Find where the given text appears and provide that cell's center as [x, y] coordinate. 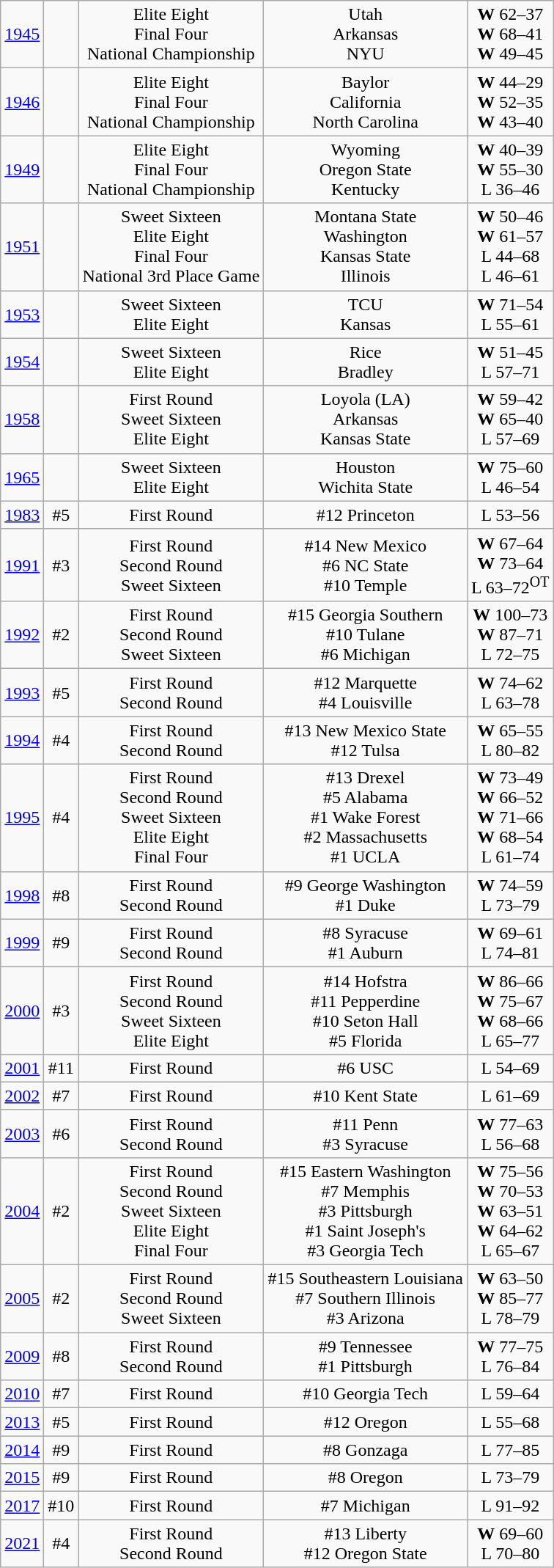
First RoundSweet SixteenElite Eight [171, 420]
Sweet SixteenElite EightFinal FourNational 3rd Place Game [171, 246]
#14 Hofstra#11 Pepperdine#10 Seton Hall#5 Florida [366, 1011]
1992 [22, 635]
2000 [22, 1011]
W 63–50W 85–77L 78–79 [511, 1299]
1994 [22, 741]
2005 [22, 1299]
W 77–75L 76–84 [511, 1357]
#8 Oregon [366, 1478]
#14 New Mexico#6 NC State#10 Temple [366, 565]
RiceBradley [366, 362]
#7 Michigan [366, 1506]
1999 [22, 943]
L 91–92 [511, 1506]
2014 [22, 1450]
TCUKansas [366, 314]
#13 Drexel#5 Alabama#1 Wake Forest#2 Massachusetts#1 UCLA [366, 818]
2015 [22, 1478]
L 55–68 [511, 1422]
2009 [22, 1357]
W 44–29W 52–35W 43–40 [511, 102]
1958 [22, 420]
#11 [62, 1068]
2001 [22, 1068]
W 71–54L 55–61 [511, 314]
1998 [22, 895]
W 69–61L 74–81 [511, 943]
#13 New Mexico State#12 Tulsa [366, 741]
WyomingOregon StateKentucky [366, 169]
#6 USC [366, 1068]
2004 [22, 1211]
W 62–37W 68–41W 49–45 [511, 34]
#15 Southeastern Louisiana#7 Southern Illinois#3 Arizona [366, 1299]
W 59–42W 65–40L 57–69 [511, 420]
#8 Syracuse#1 Auburn [366, 943]
2017 [22, 1506]
2003 [22, 1134]
L 54–69 [511, 1068]
1946 [22, 102]
2002 [22, 1096]
#6 [62, 1134]
1965 [22, 477]
W 75–56W 70–53W 63–51W 64–62L 65–67 [511, 1211]
W 75–60L 46–54 [511, 477]
1951 [22, 246]
Loyola (LA)ArkansasKansas State [366, 420]
2010 [22, 1394]
#11 Penn#3 Syracuse [366, 1134]
1991 [22, 565]
#10 [62, 1506]
#9 George Washington#1 Duke [366, 895]
W 65–55L 80–82 [511, 741]
W 86–66W 75–67W 68–66L 65–77 [511, 1011]
1995 [22, 818]
W 74–59L 73–79 [511, 895]
W 69–60L 70–80 [511, 1543]
2021 [22, 1543]
#9 Tennessee#1 Pittsburgh [366, 1357]
W 74–62L 63–78 [511, 692]
1993 [22, 692]
1949 [22, 169]
W 50–46W 61–57L 44–68L 46–61 [511, 246]
W 73–49W 66–52W 71–66W 68–54L 61–74 [511, 818]
UtahArkansasNYU [366, 34]
HoustonWichita State [366, 477]
1945 [22, 34]
#12 Marquette#4 Louisville [366, 692]
#8 Gonzaga [366, 1450]
L 77–85 [511, 1450]
#13 Liberty#12 Oregon State [366, 1543]
W 40–39W 55–30L 36–46 [511, 169]
#12 Princeton [366, 515]
#12 Oregon [366, 1422]
1953 [22, 314]
L 61–69 [511, 1096]
L 53–56 [511, 515]
1983 [22, 515]
1954 [22, 362]
Montana StateWashingtonKansas StateIllinois [366, 246]
First RoundSecond RoundSweet SixteenElite Eight [171, 1011]
W 51–45L 57–71 [511, 362]
W 77–63L 56–68 [511, 1134]
L 73–79 [511, 1478]
W 67–64W 73–64L 63–72OT [511, 565]
W 100–73W 87–71L 72–75 [511, 635]
#15 Eastern Washington#7 Memphis#3 Pittsburgh#1 Saint Joseph's#3 Georgia Tech [366, 1211]
#10 Kent State [366, 1096]
BaylorCaliforniaNorth Carolina [366, 102]
#15 Georgia Southern#10 Tulane#6 Michigan [366, 635]
L 59–64 [511, 1394]
#10 Georgia Tech [366, 1394]
2013 [22, 1422]
